Provide the (X, Y) coordinate of the cell's center where the given text is located.  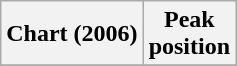
Chart (2006) (72, 34)
Peakposition (189, 34)
